Return the (x, y) coordinate for the center point of the cell that contains the specified text.  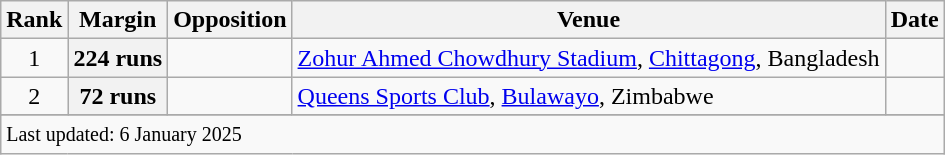
Venue (588, 20)
2 (34, 96)
1 (34, 58)
Last updated: 6 January 2025 (472, 134)
72 runs (118, 96)
Margin (118, 20)
Date (914, 20)
Rank (34, 20)
224 runs (118, 58)
Queens Sports Club, Bulawayo, Zimbabwe (588, 96)
Opposition (230, 20)
Zohur Ahmed Chowdhury Stadium, Chittagong, Bangladesh (588, 58)
